From the cell containing the given text, extract its center point as [X, Y] coordinate. 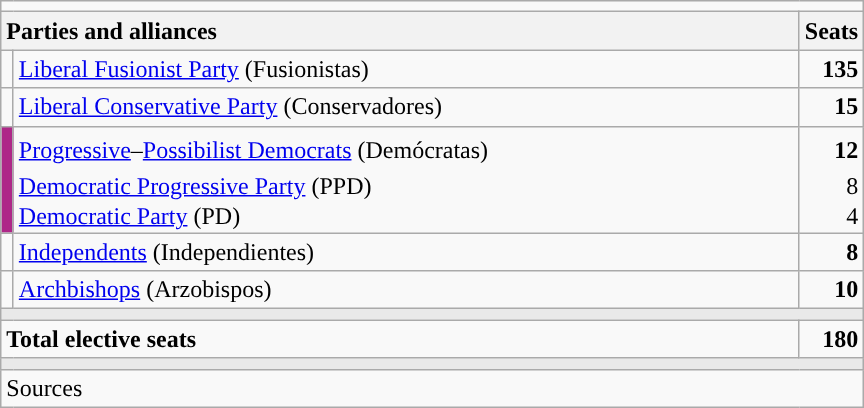
Independents (Independientes) [406, 252]
4 [831, 216]
15 [831, 107]
Liberal Fusionist Party (Fusionistas) [406, 69]
Total elective seats [400, 339]
Archbishops (Arzobispos) [406, 290]
Sources [432, 388]
180 [831, 339]
Democratic Party (PD) [406, 216]
Parties and alliances [400, 31]
Liberal Conservative Party (Conservadores) [406, 107]
12 [831, 148]
Democratic Progressive Party (PPD) [406, 186]
10 [831, 290]
135 [831, 69]
Seats [831, 31]
Progressive–Possibilist Democrats (Demócratas) [406, 148]
